Pinpoint the cell where the given text exists, returning its [x, y] midpoint coordinate. 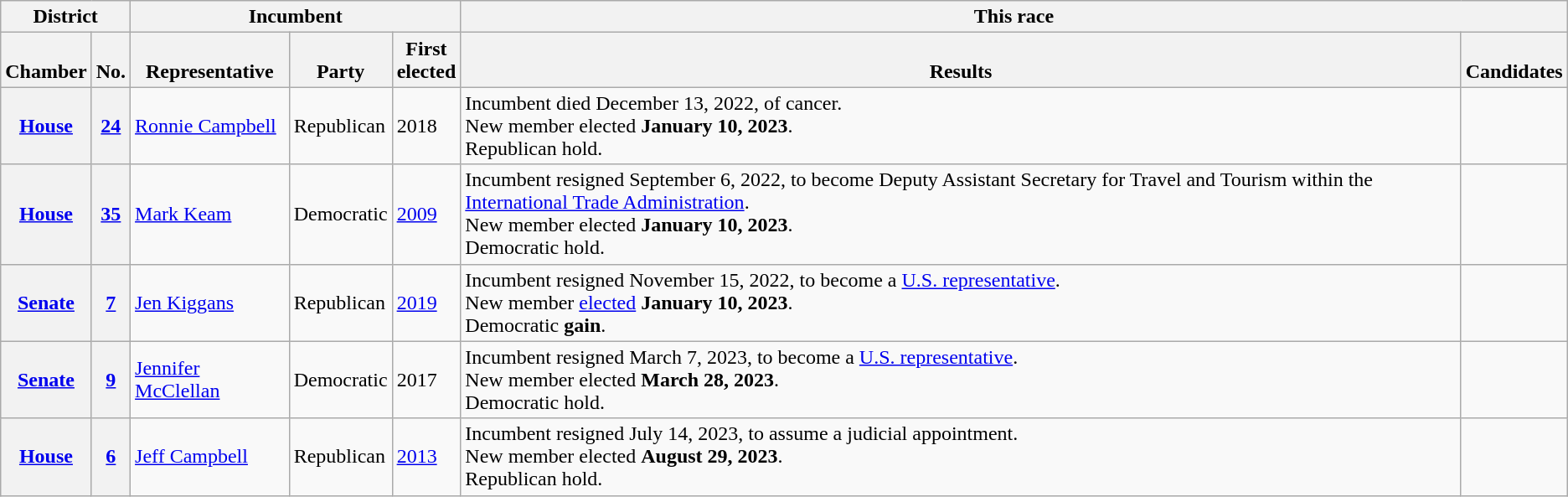
Results [961, 60]
Mark Keam [210, 215]
Jennifer McClellan [210, 380]
2018 [426, 126]
6 [111, 457]
Jen Kiggans [210, 303]
9 [111, 380]
7 [111, 303]
Incumbent died December 13, 2022, of cancer.New member elected January 10, 2023.Republican hold. [961, 126]
This race [1014, 17]
2009 [426, 215]
2017 [426, 380]
Firstelected [426, 60]
Incumbent resigned November 15, 2022, to become a U.S. representative.New member elected January 10, 2023.Democratic gain. [961, 303]
No. [111, 60]
2019 [426, 303]
Incumbent resigned July 14, 2023, to assume a judicial appointment.New member elected August 29, 2023.Republican hold. [961, 457]
35 [111, 215]
District [65, 17]
Jeff Campbell [210, 457]
Representative [210, 60]
Chamber [46, 60]
Candidates [1514, 60]
24 [111, 126]
Party [340, 60]
Incumbent [296, 17]
Ronnie Campbell [210, 126]
2013 [426, 457]
Incumbent resigned March 7, 2023, to become a U.S. representative.New member elected March 28, 2023.Democratic hold. [961, 380]
